Pinpoint the cell where the given text exists, returning its (x, y) midpoint coordinate. 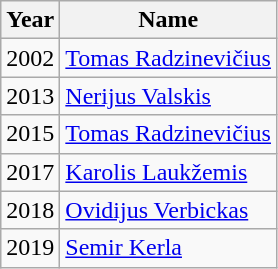
Semir Kerla (168, 248)
Nerijus Valskis (168, 96)
2013 (30, 96)
Year (30, 20)
2015 (30, 134)
Name (168, 20)
Ovidijus Verbickas (168, 210)
2019 (30, 248)
2002 (30, 58)
2017 (30, 172)
Karolis Laukžemis (168, 172)
2018 (30, 210)
